Locate the cell with the specified text and output its (x, y) center coordinate. 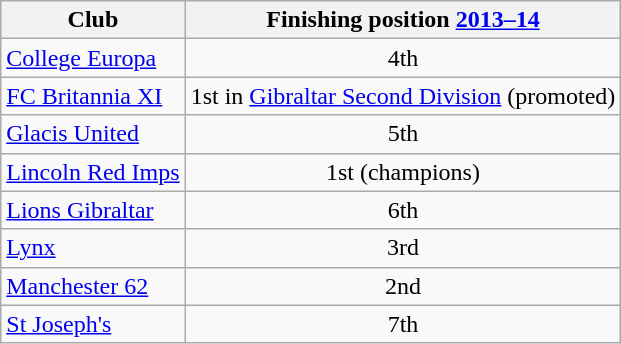
Finishing position 2013–14 (403, 20)
2nd (403, 286)
Lynx (93, 248)
College Europa (93, 58)
St Joseph's (93, 324)
Lions Gibraltar (93, 210)
Club (93, 20)
6th (403, 210)
FC Britannia XI (93, 96)
7th (403, 324)
5th (403, 134)
4th (403, 58)
Glacis United (93, 134)
1st (champions) (403, 172)
3rd (403, 248)
Lincoln Red Imps (93, 172)
Manchester 62 (93, 286)
1st in Gibraltar Second Division (promoted) (403, 96)
